Identify which cell holds the provided text, then report its (X, Y) central coordinate. 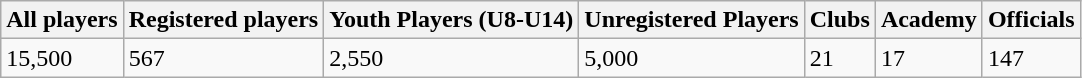
17 (928, 58)
All players (62, 20)
Clubs (840, 20)
15,500 (62, 58)
567 (224, 58)
2,550 (452, 58)
Unregistered Players (692, 20)
147 (1031, 58)
5,000 (692, 58)
Youth Players (U8-U14) (452, 20)
Academy (928, 20)
21 (840, 58)
Registered players (224, 20)
Officials (1031, 20)
